Locate the cell with the specified text and output its [x, y] center coordinate. 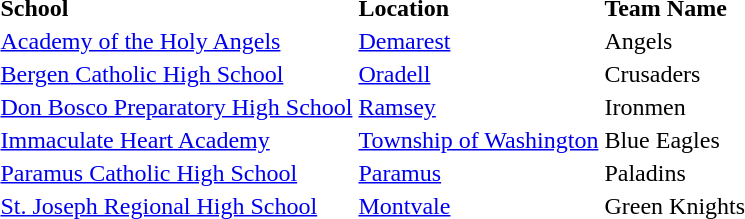
Ramsey [478, 107]
Paramus [478, 173]
Oradell [478, 74]
Township of Washington [478, 140]
Demarest [478, 41]
